From the cell containing the given text, extract its center point as (X, Y) coordinate. 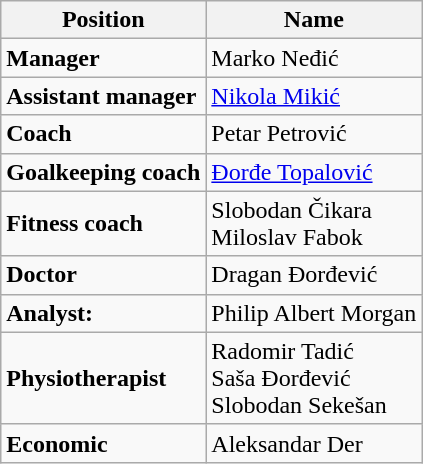
Nikola Mikić (314, 96)
Analyst: (104, 313)
Philip Albert Morgan (314, 313)
Fitness coach (104, 224)
Đorđe Topalović (314, 172)
Radomir Tadić Saša Đorđević Slobodan Sekešan (314, 378)
Slobodan Čikara Miloslav Fabok (314, 224)
Physiotherapist (104, 378)
Coach (104, 134)
Doctor (104, 275)
Dragan Đorđević (314, 275)
Petar Petrović (314, 134)
Position (104, 20)
Name (314, 20)
Marko Neđić (314, 58)
Aleksandar Der (314, 443)
Assistant manager (104, 96)
Goalkeeping coach (104, 172)
Economic (104, 443)
Manager (104, 58)
